Capture the cell that displays the provided text and extract its [X, Y] central coordinate. 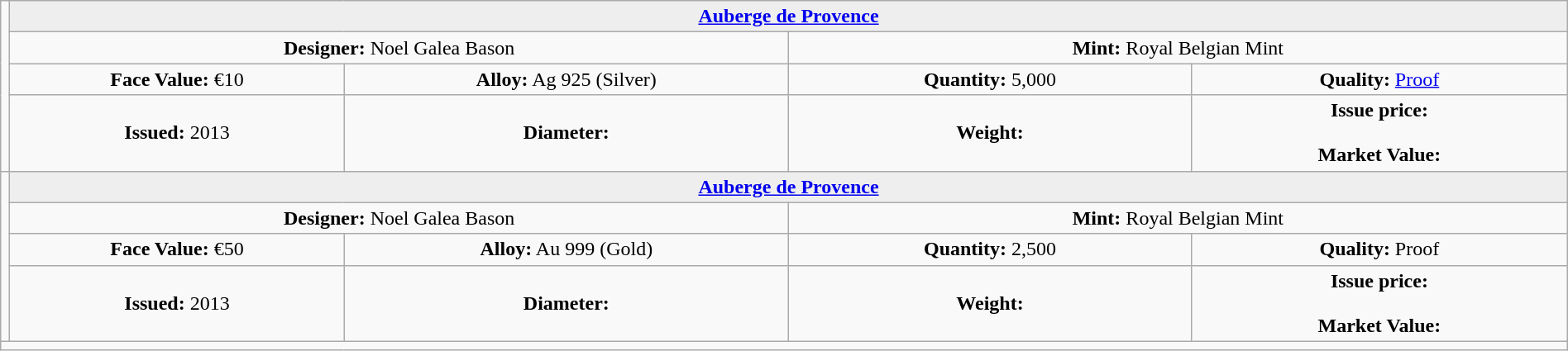
Quantity: 2,500 [989, 249]
Face Value: €50 [177, 249]
Quantity: 5,000 [989, 79]
Face Value: €10 [177, 79]
Alloy: Au 999 (Gold) [566, 249]
Alloy: Ag 925 (Silver) [566, 79]
